Capture the cell that displays the provided text and extract its [x, y] central coordinate. 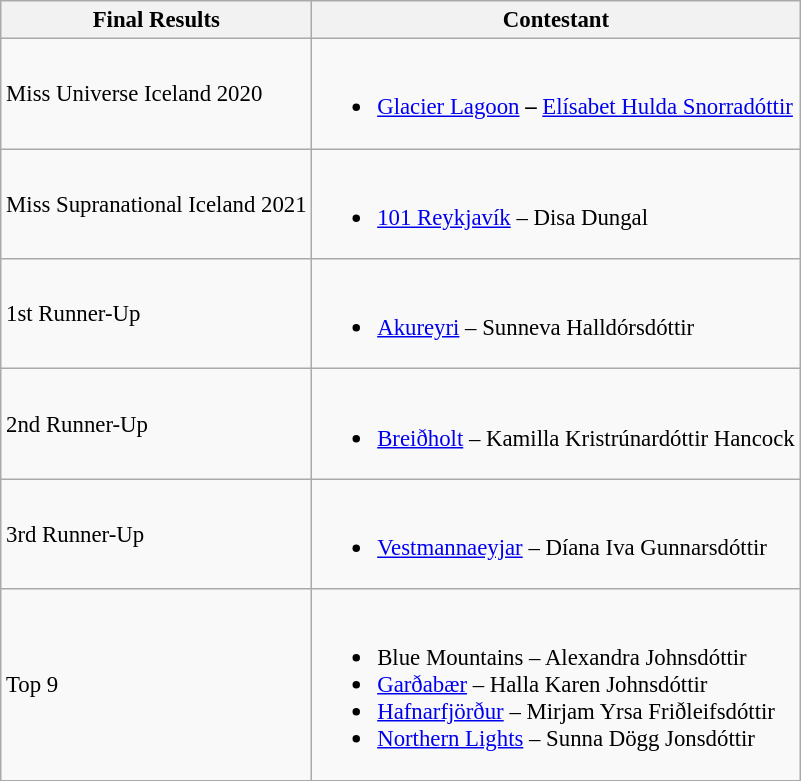
Miss Universe Iceland 2020 [156, 94]
Contestant [556, 20]
Glacier Lagoon – Elísabet Hulda Snorradóttir [556, 94]
Breiðholt – Kamilla Kristrúnardóttir Hancock [556, 424]
Final Results [156, 20]
Vestmannaeyjar – Díana Iva Gunnarsdóttir [556, 534]
Miss Supranational Iceland 2021 [156, 204]
Top 9 [156, 684]
2nd Runner-Up [156, 424]
Akureyri – Sunneva Halldórsdóttir [556, 314]
1st Runner-Up [156, 314]
101 Reykjavík – Disa Dungal [556, 204]
3rd Runner-Up [156, 534]
